Find where the given text appears and provide that cell's center as (x, y) coordinate. 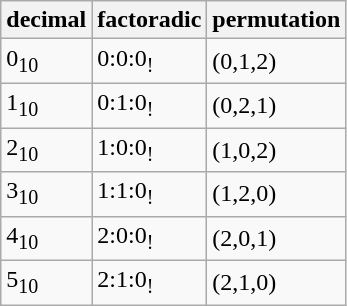
decimal (46, 20)
110 (46, 105)
2:0:0! (150, 238)
(2,1,0) (276, 283)
1:1:0! (150, 194)
(1,2,0) (276, 194)
permutation (276, 20)
(2,0,1) (276, 238)
410 (46, 238)
010 (46, 61)
210 (46, 150)
0:0:0! (150, 61)
1:0:0! (150, 150)
(0,1,2) (276, 61)
2:1:0! (150, 283)
0:1:0! (150, 105)
(1,0,2) (276, 150)
(0,2,1) (276, 105)
310 (46, 194)
510 (46, 283)
factoradic (150, 20)
